Scan for the cell matching the given text and deliver its (X, Y) coordinate at center. 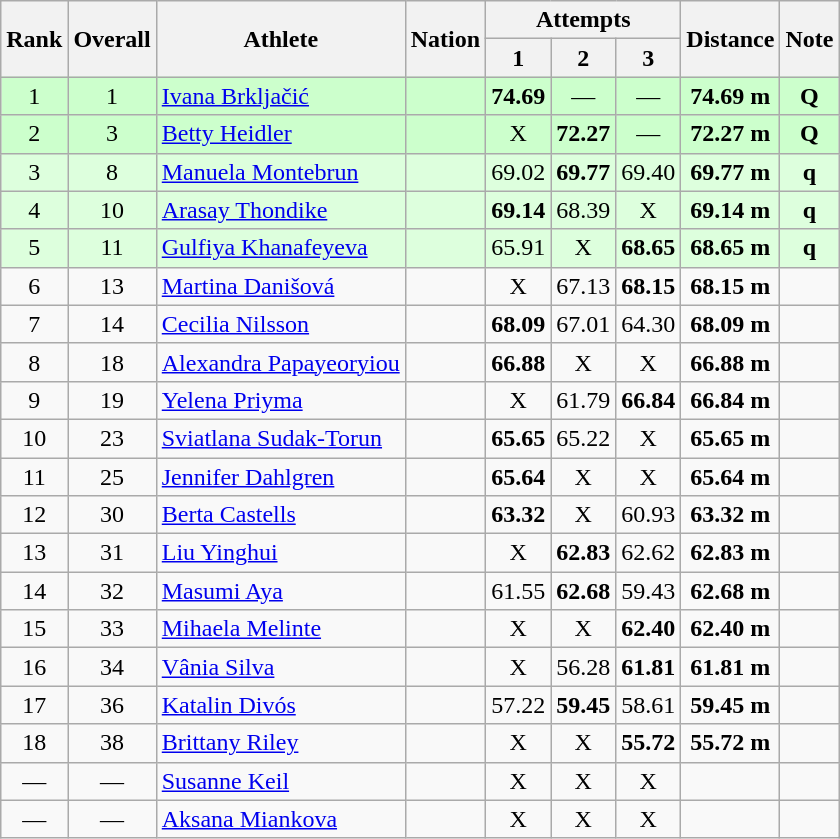
66.88 m (730, 362)
Katalin Divós (280, 705)
Berta Castells (280, 515)
66.84 m (730, 400)
67.13 (584, 286)
68.09 (518, 324)
72.27 (584, 134)
62.40 (648, 629)
12 (34, 515)
61.55 (518, 591)
65.22 (584, 438)
4 (34, 210)
Jennifer Dahlgren (280, 477)
64.30 (648, 324)
16 (34, 667)
68.65 m (730, 248)
33 (112, 629)
69.02 (518, 172)
Susanne Keil (280, 781)
68.15 (648, 286)
74.69 m (730, 96)
32 (112, 591)
15 (34, 629)
Cecilia Nilsson (280, 324)
69.40 (648, 172)
69.77 (584, 172)
61.81 (648, 667)
65.64 m (730, 477)
62.62 (648, 553)
30 (112, 515)
5 (34, 248)
Mihaela Melinte (280, 629)
Yelena Priyma (280, 400)
Manuela Montebrun (280, 172)
72.27 m (730, 134)
Attempts (584, 20)
59.45 m (730, 705)
63.32 m (730, 515)
Alexandra Papayeoryiou (280, 362)
9 (34, 400)
60.93 (648, 515)
Athlete (280, 39)
Arasay Thondike (280, 210)
57.22 (518, 705)
68.09 m (730, 324)
31 (112, 553)
36 (112, 705)
63.32 (518, 515)
Aksana Miankova (280, 819)
Martina Danišová (280, 286)
62.68 (584, 591)
62.68 m (730, 591)
7 (34, 324)
Sviatlana Sudak-Torun (280, 438)
62.83 m (730, 553)
55.72 (648, 743)
62.83 (584, 553)
Nation (445, 39)
68.39 (584, 210)
38 (112, 743)
61.81 m (730, 667)
23 (112, 438)
65.65 (518, 438)
68.65 (648, 248)
Vânia Silva (280, 667)
55.72 m (730, 743)
59.43 (648, 591)
17 (34, 705)
Liu Yinghui (280, 553)
67.01 (584, 324)
Overall (112, 39)
66.88 (518, 362)
34 (112, 667)
61.79 (584, 400)
66.84 (648, 400)
Masumi Aya (280, 591)
Betty Heidler (280, 134)
65.65 m (730, 438)
58.61 (648, 705)
Ivana Brkljačić (280, 96)
Note (810, 39)
69.14 m (730, 210)
19 (112, 400)
Distance (730, 39)
69.77 m (730, 172)
65.91 (518, 248)
25 (112, 477)
56.28 (584, 667)
Gulfiya Khanafeyeva (280, 248)
59.45 (584, 705)
6 (34, 286)
Brittany Riley (280, 743)
Rank (34, 39)
65.64 (518, 477)
74.69 (518, 96)
68.15 m (730, 286)
69.14 (518, 210)
62.40 m (730, 629)
